For the text-containing cell, return its midpoint in [x, y] coordinate format. 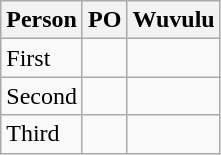
Third [42, 134]
Wuvulu [174, 20]
First [42, 58]
PO [104, 20]
Person [42, 20]
Second [42, 96]
